From the cell containing the given text, extract its center point as [X, Y] coordinate. 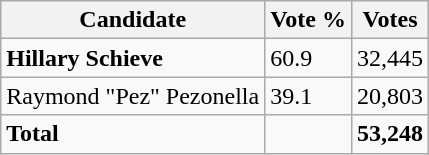
20,803 [390, 96]
Candidate [133, 20]
Hillary Schieve [133, 58]
Vote % [308, 20]
39.1 [308, 96]
Raymond "Pez" Pezonella [133, 96]
32,445 [390, 58]
60.9 [308, 58]
Votes [390, 20]
53,248 [390, 134]
Total [133, 134]
